Scan for the cell matching the given text and deliver its (x, y) coordinate at center. 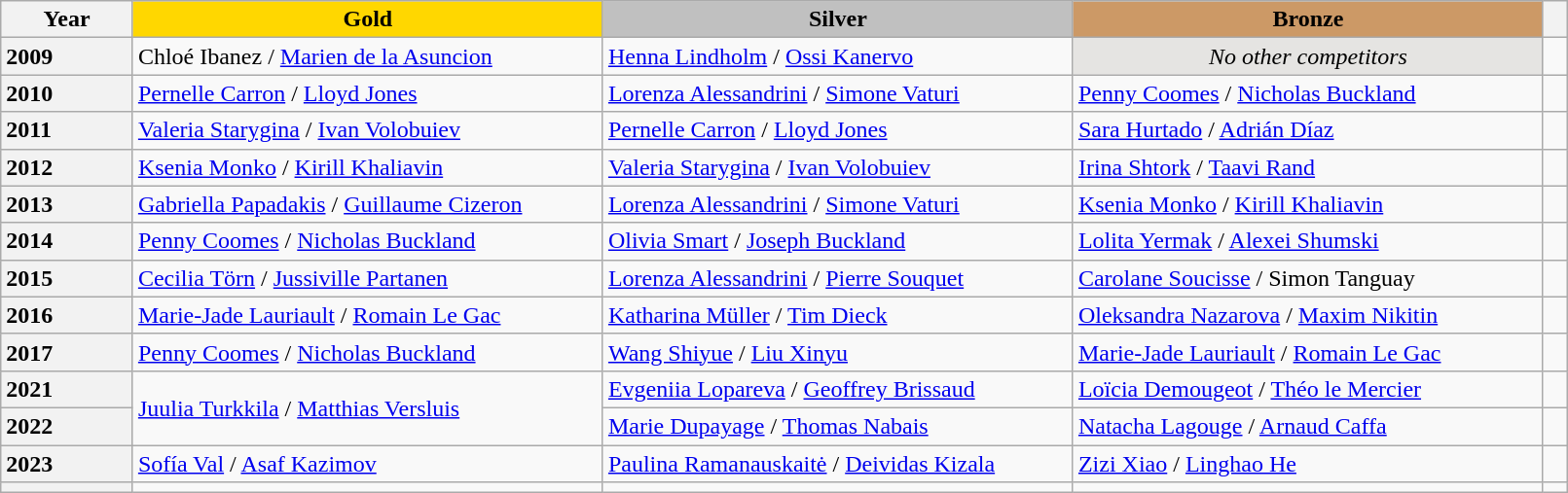
2014 (67, 241)
Bronze (1308, 19)
Marie Dupayage / Thomas Nabais (837, 426)
Loïcia Demougeot / Théo le Mercier (1308, 389)
Lorenza Alessandrini / Pierre Souquet (837, 278)
Sofía Val / Asaf Kazimov (368, 464)
2016 (67, 315)
Gabriella Papadakis / Guillaume Cizeron (368, 204)
Cecilia Törn / Jussiville Partanen (368, 278)
2012 (67, 167)
Evgeniia Lopareva / Geoffrey Brissaud (837, 389)
Olivia Smart / Joseph Buckland (837, 241)
Irina Shtork / Taavi Rand (1308, 167)
2015 (67, 278)
2011 (67, 130)
Sara Hurtado / Adrián Díaz (1308, 130)
2010 (67, 93)
Wang Shiyue / Liu Xinyu (837, 352)
Year (67, 19)
2023 (67, 464)
Zizi Xiao / Linghao He (1308, 464)
2021 (67, 389)
Juulia Turkkila / Matthias Versluis (368, 407)
Henna Lindholm / Ossi Kanervo (837, 56)
2022 (67, 426)
Carolane Soucisse / Simon Tanguay (1308, 278)
Chloé Ibanez / Marien de la Asuncion (368, 56)
2009 (67, 56)
Natacha Lagouge / Arnaud Caffa (1308, 426)
2013 (67, 204)
Katharina Müller / Tim Dieck (837, 315)
Lolita Yermak / Alexei Shumski (1308, 241)
Gold (368, 19)
Silver (837, 19)
Oleksandra Nazarova / Maxim Nikitin (1308, 315)
2017 (67, 352)
No other competitors (1308, 56)
Paulina Ramanauskaitė / Deividas Kizala (837, 464)
